Determine the [X, Y] coordinate at the center of the cell enclosing the given text.  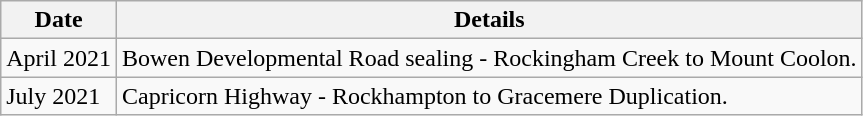
Details [489, 20]
Bowen Developmental Road sealing - Rockingham Creek to Mount Coolon. [489, 58]
Capricorn Highway - Rockhampton to Gracemere Duplication. [489, 96]
July 2021 [59, 96]
Date [59, 20]
April 2021 [59, 58]
